From the cell containing the given text, extract its center point as [x, y] coordinate. 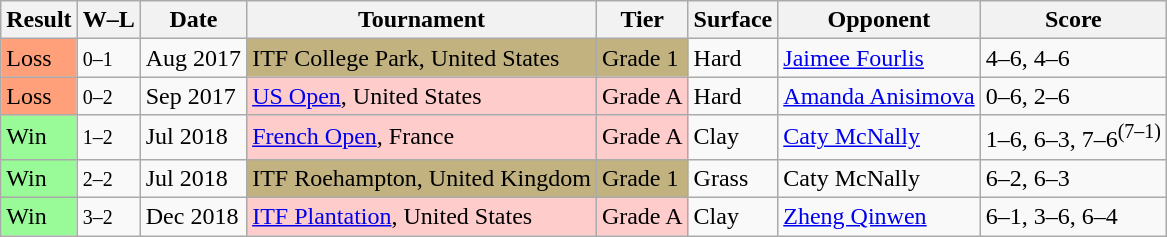
Sep 2017 [193, 96]
2–2 [108, 178]
Result [39, 20]
Jaimee Fourlis [879, 58]
ITF Roehampton, United Kingdom [422, 178]
Opponent [879, 20]
Tier [642, 20]
Grass [733, 178]
0–6, 2–6 [1073, 96]
French Open, France [422, 138]
Zheng Qinwen [879, 217]
Tournament [422, 20]
W–L [108, 20]
Aug 2017 [193, 58]
1–2 [108, 138]
0–1 [108, 58]
ITF College Park, United States [422, 58]
US Open, United States [422, 96]
0–2 [108, 96]
6–1, 3–6, 6–4 [1073, 217]
1–6, 6–3, 7–6(7–1) [1073, 138]
6–2, 6–3 [1073, 178]
Dec 2018 [193, 217]
Surface [733, 20]
4–6, 4–6 [1073, 58]
3–2 [108, 217]
Score [1073, 20]
Amanda Anisimova [879, 96]
Date [193, 20]
ITF Plantation, United States [422, 217]
